For the text-containing cell, return its midpoint in (x, y) coordinate format. 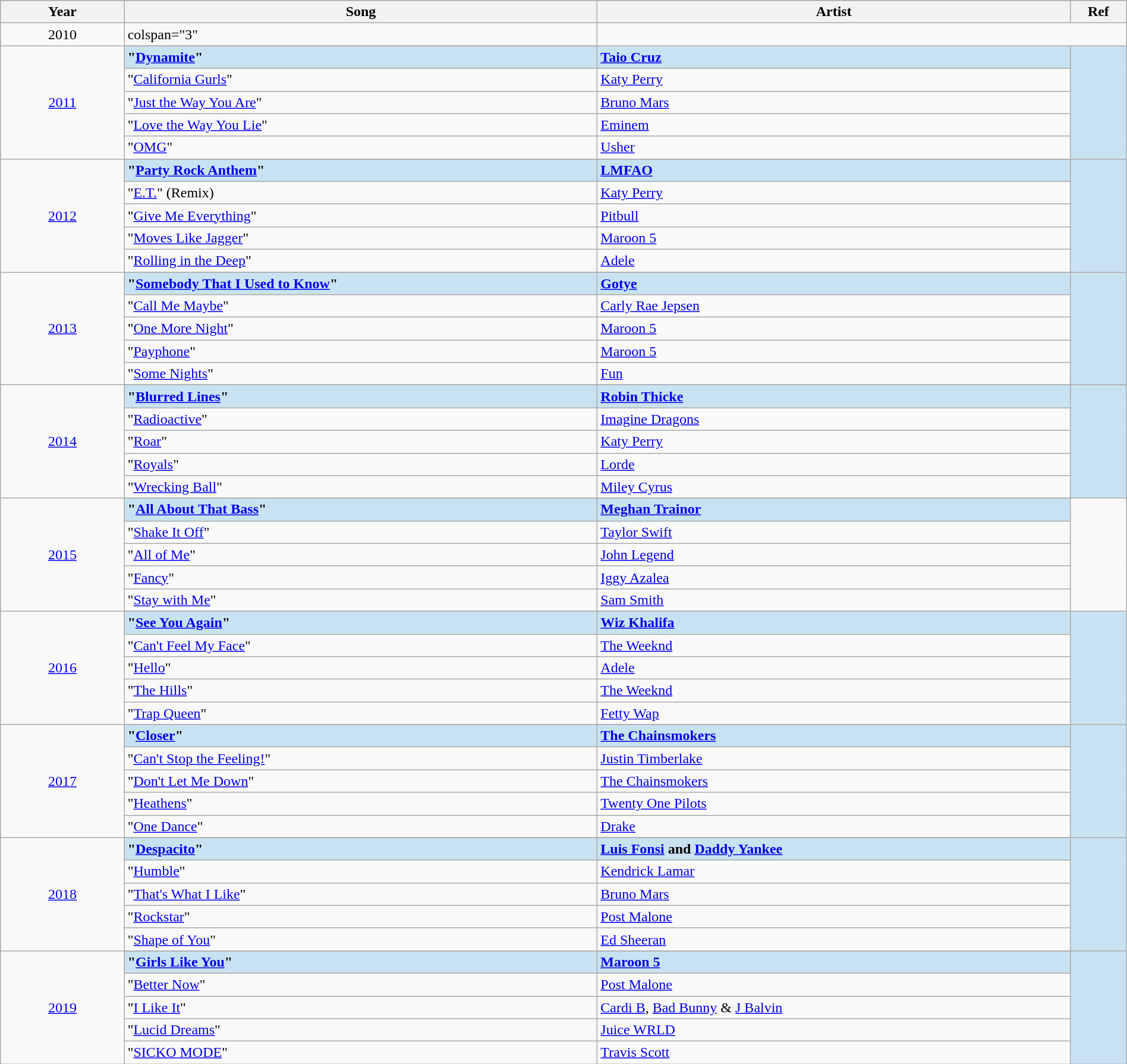
"Give Me Everything" (361, 215)
Ed Sheeran (834, 939)
"Wrecking Ball" (361, 487)
"Roar" (361, 442)
"Can't Stop the Feeling!" (361, 758)
"Heathens" (361, 804)
colspan="3" (361, 34)
2014 (62, 442)
Travis Scott (834, 1053)
"Call Me Maybe" (361, 306)
Pitbull (834, 215)
2016 (62, 668)
"Rolling in the Deep" (361, 260)
"Shape of You" (361, 939)
2017 (62, 781)
"Love the Way You Lie" (361, 125)
"Shake It Off" (361, 532)
"All of Me" (361, 555)
2010 (62, 34)
Wiz Khalifa (834, 622)
"E.T." (Remix) (361, 193)
Robin Thicke (834, 396)
"See You Again" (361, 622)
"Some Nights" (361, 374)
"Hello" (361, 668)
"That's What I Like" (361, 894)
2015 (62, 555)
"Despacito" (361, 849)
"Humble" (361, 871)
"One Dance" (361, 826)
Taylor Swift (834, 532)
Taio Cruz (834, 57)
"The Hills" (361, 691)
"All About That Bass" (361, 509)
"Can't Feel My Face" (361, 645)
"Party Rock Anthem" (361, 170)
"Don't Let Me Down" (361, 781)
"Lucid Dreams" (361, 1030)
"Payphone" (361, 351)
2019 (62, 1007)
Sam Smith (834, 600)
LMFAO (834, 170)
"One More Night" (361, 329)
2011 (62, 102)
Miley Cyrus (834, 487)
"Stay with Me" (361, 600)
2012 (62, 215)
Eminem (834, 125)
Gotye (834, 284)
Iggy Azalea (834, 577)
"Fancy" (361, 577)
Meghan Trainor (834, 509)
Usher (834, 147)
Justin Timberlake (834, 758)
Twenty One Pilots (834, 804)
"Royals" (361, 464)
"Trap Queen" (361, 713)
Lorde (834, 464)
Kendrick Lamar (834, 871)
"Better Now" (361, 984)
"OMG" (361, 147)
Year (62, 12)
Carly Rae Jepsen (834, 306)
"Rockstar" (361, 917)
Song (361, 12)
Luis Fonsi and Daddy Yankee (834, 849)
2018 (62, 894)
Drake (834, 826)
"California Gurls" (361, 80)
"Closer" (361, 736)
Juice WRLD (834, 1030)
2013 (62, 329)
"Somebody That I Used to Know" (361, 284)
Fetty Wap (834, 713)
Cardi B, Bad Bunny & J Balvin (834, 1008)
"Radioactive" (361, 419)
"Moves Like Jagger" (361, 238)
"SICKO MODE" (361, 1053)
Artist (834, 12)
John Legend (834, 555)
"Dynamite" (361, 57)
"Girls Like You" (361, 962)
Imagine Dragons (834, 419)
Fun (834, 374)
"I Like It" (361, 1008)
"Blurred Lines" (361, 396)
Ref (1098, 12)
"Just the Way You Are" (361, 102)
